Identify which cell holds the provided text, then report its [x, y] central coordinate. 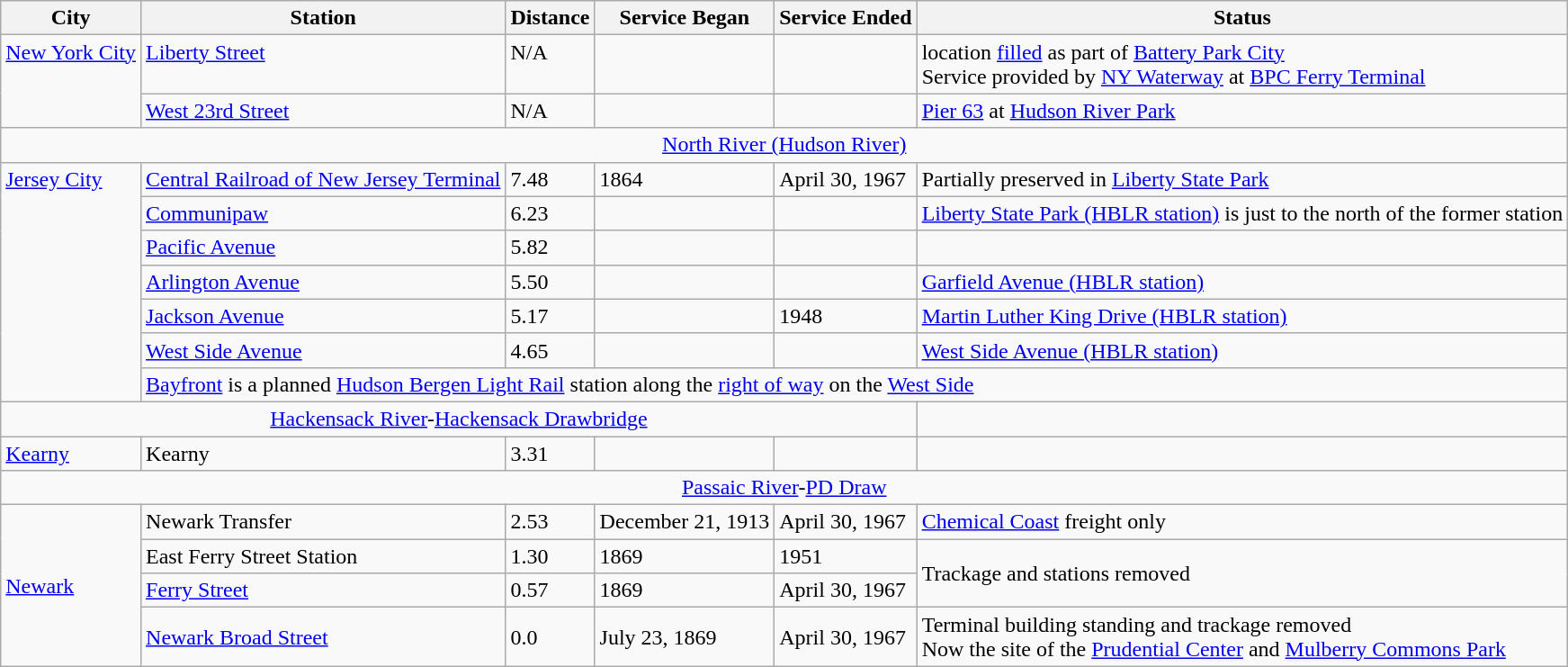
Pacific Avenue [324, 248]
1864 [685, 179]
Distance [551, 18]
Garfield Avenue (HBLR station) [1242, 282]
Jackson Avenue [324, 316]
2.53 [551, 522]
3.31 [551, 453]
Pier 63 at Hudson River Park [1242, 111]
West 23rd Street [324, 111]
New York City [71, 81]
6.23 [551, 213]
5.17 [551, 316]
Arlington Avenue [324, 282]
1951 [846, 556]
Service Began [685, 18]
Partially preserved in Liberty State Park [1242, 179]
1948 [846, 316]
Newark Transfer [324, 522]
Liberty State Park (HBLR station) is just to the north of the former station [1242, 213]
Chemical Coast freight only [1242, 522]
location filled as part of Battery Park CityService provided by NY Waterway at BPC Ferry Terminal [1242, 65]
Status [1242, 18]
City [71, 18]
Service Ended [846, 18]
7.48 [551, 179]
Ferry Street [324, 590]
1.30 [551, 556]
Hackensack River-Hackensack Drawbridge [459, 419]
Martin Luther King Drive (HBLR station) [1242, 316]
Central Railroad of New Jersey Terminal [324, 179]
West Side Avenue (HBLR station) [1242, 350]
West Side Avenue [324, 350]
0.0 [551, 637]
Newark [71, 585]
Newark Broad Street [324, 637]
Liberty Street [324, 65]
Terminal building standing and trackage removedNow the site of the Prudential Center and Mulberry Commons Park [1242, 637]
Jersey City [71, 282]
December 21, 1913 [685, 522]
4.65 [551, 350]
Station [324, 18]
0.57 [551, 590]
Passaic River-PD Draw [784, 488]
East Ferry Street Station [324, 556]
5.82 [551, 248]
North River (Hudson River) [784, 145]
5.50 [551, 282]
Bayfront is a planned Hudson Bergen Light Rail station along the right of way on the West Side [855, 384]
Trackage and stations removed [1242, 573]
Communipaw [324, 213]
July 23, 1869 [685, 637]
